Detect which cell encompasses the target text, then output its (X, Y) center coordinate. 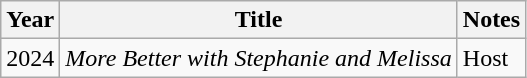
Title (258, 20)
2024 (30, 58)
Host (491, 58)
Notes (491, 20)
Year (30, 20)
More Better with Stephanie and Melissa (258, 58)
